Find where the given text appears and provide that cell's center as [x, y] coordinate. 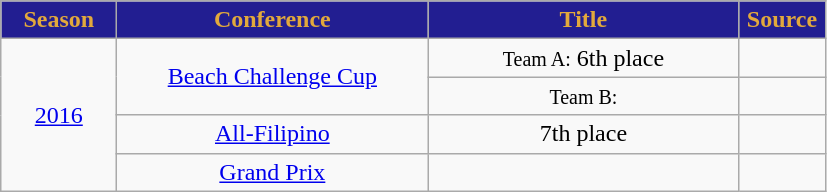
Title [584, 20]
Team B: [584, 96]
All-Filipino [272, 134]
7th place [584, 134]
Beach Challenge Cup [272, 77]
Team A: 6th place [584, 58]
Conference [272, 20]
Season [59, 20]
Source [782, 20]
Grand Prix [272, 172]
2016 [59, 115]
